Provide the (X, Y) coordinate of the cell's center where the given text is located.  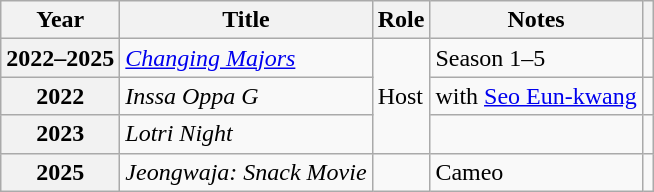
Year (60, 20)
Inssa Oppa G (246, 96)
with Seo Eun-kwang (536, 96)
Changing Majors (246, 58)
2025 (60, 172)
Title (246, 20)
Host (401, 96)
2022 (60, 96)
Role (401, 20)
2023 (60, 134)
Season 1–5 (536, 58)
Cameo (536, 172)
2022–2025 (60, 58)
Notes (536, 20)
Lotri Night (246, 134)
Jeongwaja: Snack Movie (246, 172)
